Detect which cell encompasses the target text, then output its (X, Y) center coordinate. 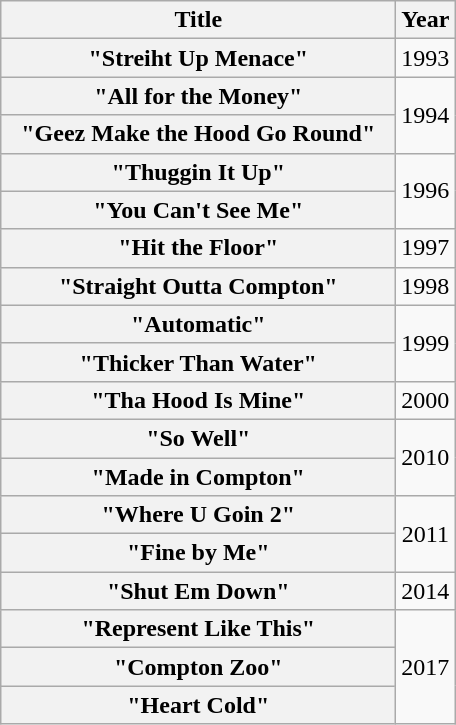
2010 (426, 457)
1997 (426, 248)
1994 (426, 115)
"Thuggin It Up" (198, 172)
1996 (426, 191)
1993 (426, 58)
"Where U Goin 2" (198, 515)
"Geez Make the Hood Go Round" (198, 134)
"Heart Cold" (198, 705)
"Fine by Me" (198, 553)
"Streiht Up Menace" (198, 58)
"So Well" (198, 438)
"Made in Compton" (198, 477)
"Automatic" (198, 324)
2000 (426, 400)
2014 (426, 591)
Title (198, 20)
2011 (426, 534)
"Shut Em Down" (198, 591)
Year (426, 20)
"Tha Hood Is Mine" (198, 400)
"Represent Like This" (198, 629)
"Thicker Than Water" (198, 362)
"Straight Outta Compton" (198, 286)
"Compton Zoo" (198, 667)
"You Can't See Me" (198, 210)
"All for the Money" (198, 96)
1998 (426, 286)
"Hit the Floor" (198, 248)
2017 (426, 667)
1999 (426, 343)
